Detect which cell encompasses the target text, then output its [x, y] center coordinate. 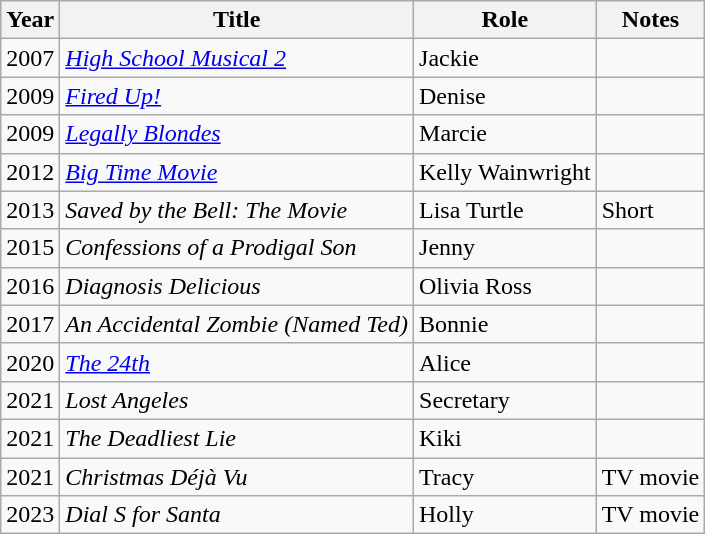
2015 [30, 248]
Kiki [506, 438]
Fired Up! [237, 96]
Tracy [506, 477]
Christmas Déjà Vu [237, 477]
The Deadliest Lie [237, 438]
2007 [30, 58]
Role [506, 20]
Secretary [506, 400]
Diagnosis Delicious [237, 286]
Alice [506, 362]
An Accidental Zombie (Named Ted) [237, 324]
Lost Angeles [237, 400]
2012 [30, 172]
Year [30, 20]
Confessions of a Prodigal Son [237, 248]
High School Musical 2 [237, 58]
2020 [30, 362]
Jackie [506, 58]
Dial S for Santa [237, 515]
Title [237, 20]
Jenny [506, 248]
Big Time Movie [237, 172]
2013 [30, 210]
Notes [650, 20]
Bonnie [506, 324]
2017 [30, 324]
Lisa Turtle [506, 210]
Short [650, 210]
2016 [30, 286]
Kelly Wainwright [506, 172]
Saved by the Bell: The Movie [237, 210]
The 24th [237, 362]
Olivia Ross [506, 286]
2023 [30, 515]
Legally Blondes [237, 134]
Holly [506, 515]
Marcie [506, 134]
Denise [506, 96]
